Capture the cell that displays the provided text and extract its [X, Y] central coordinate. 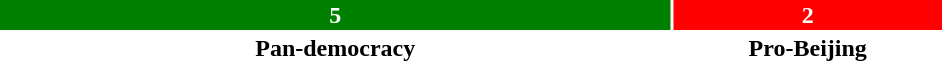
5 [335, 15]
2 [808, 15]
